From the cell containing the given text, extract its center point as (X, Y) coordinate. 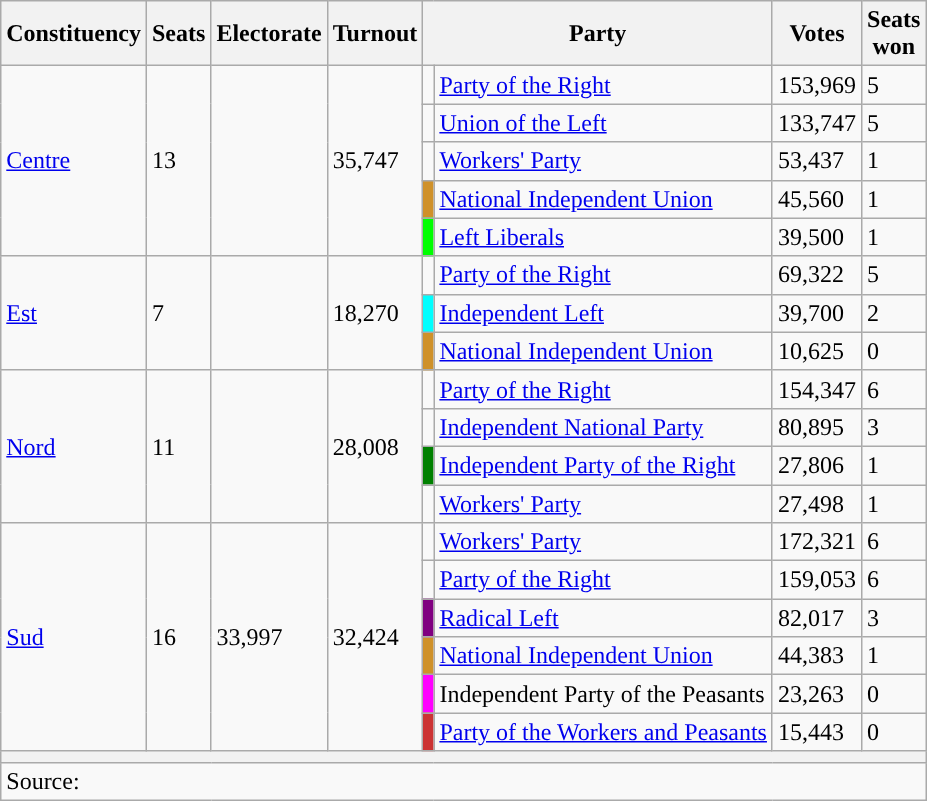
27,806 (816, 465)
Est (74, 313)
Independent National Party (604, 427)
154,347 (816, 389)
80,895 (816, 427)
153,969 (816, 85)
Centre (74, 161)
69,322 (816, 275)
Sud (74, 637)
10,625 (816, 351)
23,263 (816, 694)
39,700 (816, 313)
Radical Left (604, 618)
15,443 (816, 732)
13 (178, 161)
Seatswon (894, 34)
Union of the Left (604, 123)
Party (598, 34)
Left Liberals (604, 237)
33,997 (269, 637)
28,008 (375, 446)
32,424 (375, 637)
35,747 (375, 161)
27,498 (816, 503)
Independent Left (604, 313)
Constituency (74, 34)
133,747 (816, 123)
82,017 (816, 618)
Votes (816, 34)
11 (178, 446)
16 (178, 637)
45,560 (816, 199)
Independent Party of the Peasants (604, 694)
18,270 (375, 313)
39,500 (816, 237)
Party of the Workers and Peasants (604, 732)
Turnout (375, 34)
Seats (178, 34)
2 (894, 313)
Independent Party of the Right (604, 465)
159,053 (816, 580)
172,321 (816, 542)
Electorate (269, 34)
Nord (74, 446)
53,437 (816, 161)
7 (178, 313)
Source: (464, 781)
44,383 (816, 656)
